Find where the given text appears and provide that cell's center as (x, y) coordinate. 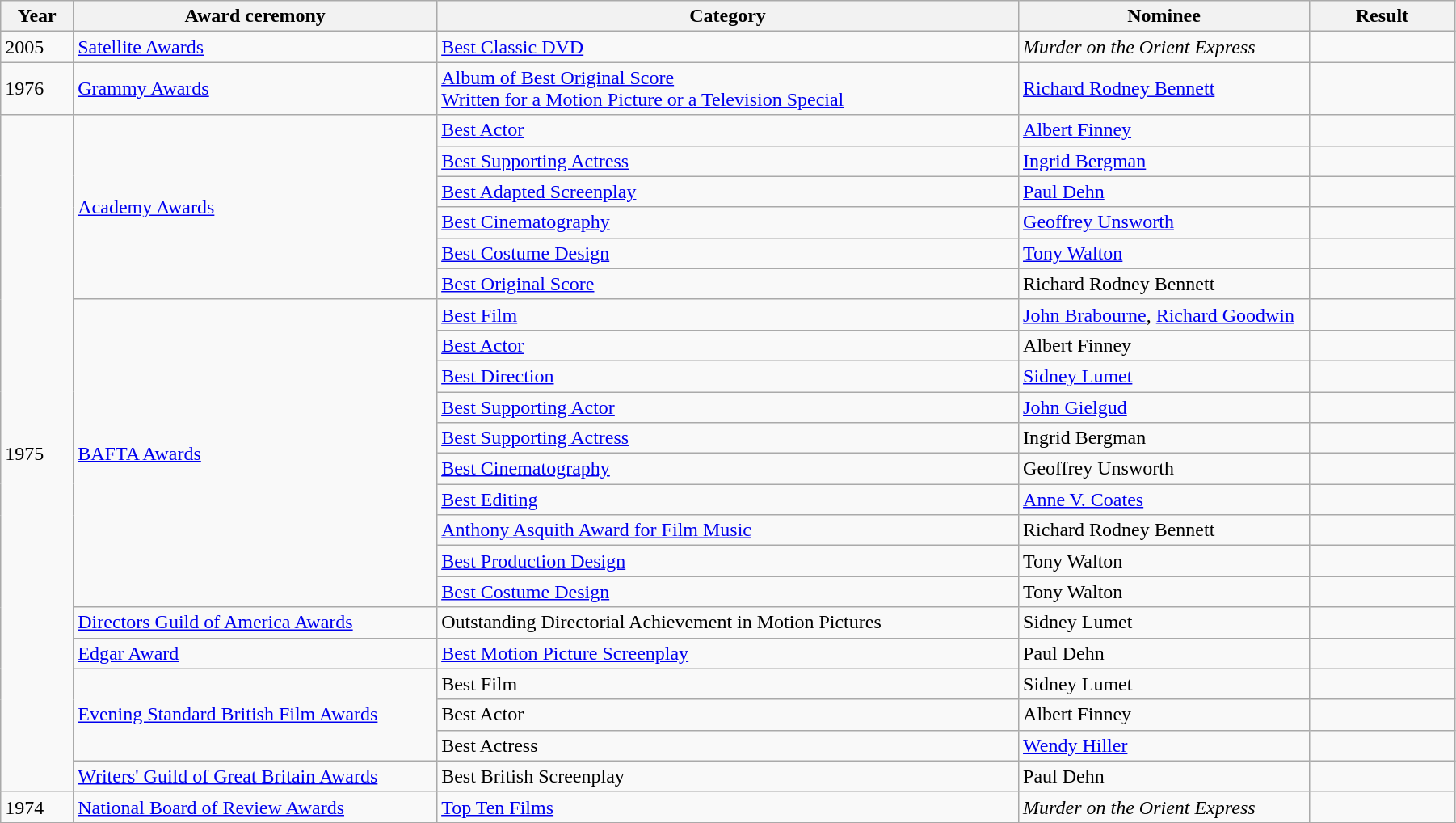
John Gielgud (1164, 407)
Best Motion Picture Screenplay (728, 653)
Satellite Awards (255, 47)
Wendy Hiller (1164, 745)
Year (37, 16)
Best Supporting Actor (728, 407)
Best Direction (728, 376)
Award ceremony (255, 16)
Top Ten Films (728, 807)
Best Adapted Screenplay (728, 192)
BAFTA Awards (255, 453)
Writers' Guild of Great Britain Awards (255, 776)
Album of Best Original ScoreWritten for a Motion Picture or a Television Special (728, 89)
Directors Guild of America Awards (255, 623)
1976 (37, 89)
National Board of Review Awards (255, 807)
Evening Standard British Film Awards (255, 715)
Edgar Award (255, 653)
Best Original Score (728, 284)
Category (728, 16)
Grammy Awards (255, 89)
1974 (37, 807)
Anne V. Coates (1164, 500)
Anthony Asquith Award for Film Music (728, 530)
1975 (37, 453)
Best Production Design (728, 561)
John Brabourne, Richard Goodwin (1164, 314)
Academy Awards (255, 207)
2005 (37, 47)
Best Classic DVD (728, 47)
Best British Screenplay (728, 776)
Best Editing (728, 500)
Outstanding Directorial Achievement in Motion Pictures (728, 623)
Best Actress (728, 745)
Result (1382, 16)
Nominee (1164, 16)
